Pinpoint the cell where the given text exists, returning its (X, Y) midpoint coordinate. 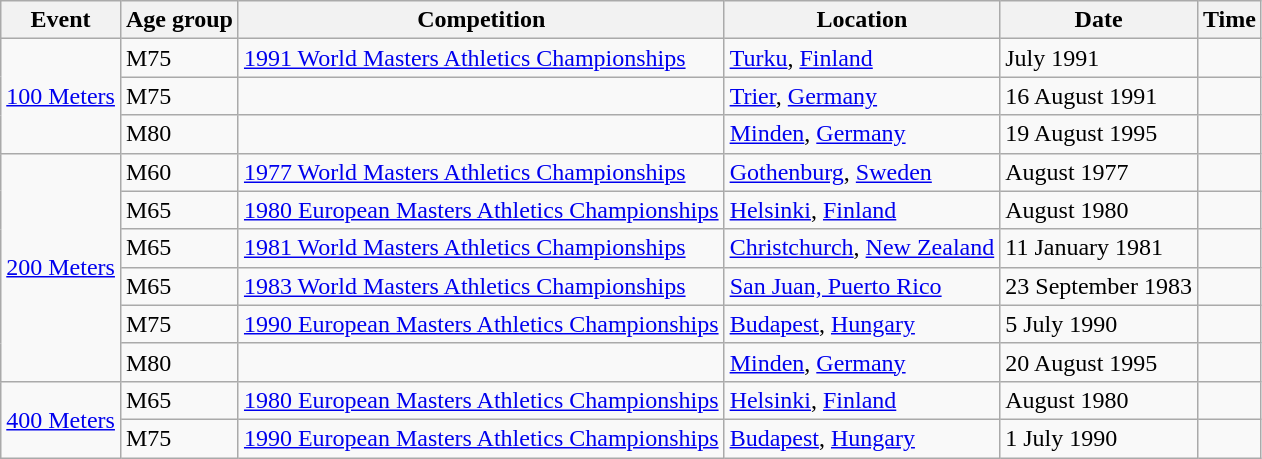
Competition (481, 20)
400 Meters (61, 419)
Age group (179, 20)
San Juan, Puerto Rico (862, 286)
Location (862, 20)
Time (1229, 20)
20 August 1995 (1099, 362)
Turku, Finland (862, 58)
1977 World Masters Athletics Championships (481, 172)
23 September 1983 (1099, 286)
100 Meters (61, 96)
19 August 1995 (1099, 134)
M60 (179, 172)
11 January 1981 (1099, 248)
200 Meters (61, 267)
Gothenburg, Sweden (862, 172)
1981 World Masters Athletics Championships (481, 248)
Christchurch, New Zealand (862, 248)
Date (1099, 20)
July 1991 (1099, 58)
August 1977 (1099, 172)
Trier, Germany (862, 96)
Event (61, 20)
1991 World Masters Athletics Championships (481, 58)
5 July 1990 (1099, 324)
16 August 1991 (1099, 96)
1 July 1990 (1099, 438)
1983 World Masters Athletics Championships (481, 286)
